Determine the (x, y) coordinate at the center of the cell enclosing the given text.  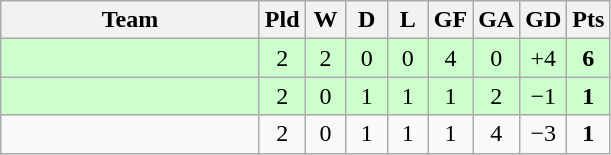
GD (544, 20)
Pts (588, 20)
6 (588, 58)
W (326, 20)
Pld (282, 20)
Team (130, 20)
−1 (544, 96)
L (408, 20)
GA (496, 20)
D (366, 20)
−3 (544, 134)
+4 (544, 58)
GF (450, 20)
